Pinpoint the cell where the given text exists, returning its (X, Y) midpoint coordinate. 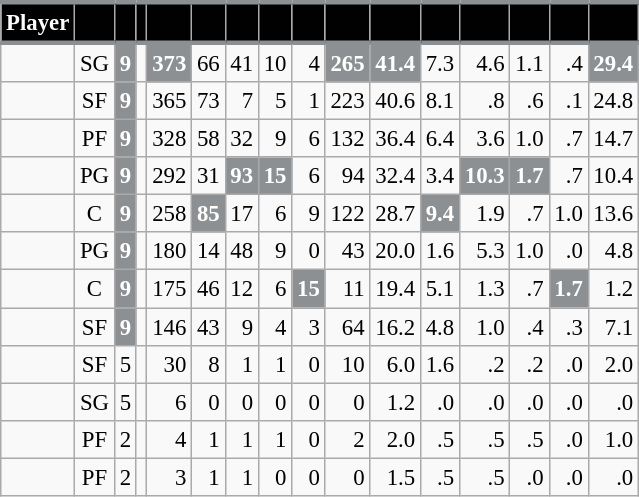
85 (208, 214)
3.6 (484, 139)
365 (170, 101)
14.7 (613, 139)
292 (170, 176)
30 (170, 364)
1.1 (530, 62)
7.1 (613, 327)
6.4 (440, 139)
94 (348, 176)
5.1 (440, 289)
11 (348, 289)
41 (242, 62)
328 (170, 139)
373 (170, 62)
31 (208, 176)
32.4 (395, 176)
10.4 (613, 176)
58 (208, 139)
7 (242, 101)
180 (170, 251)
1.3 (484, 289)
.1 (568, 101)
265 (348, 62)
24.8 (613, 101)
146 (170, 327)
64 (348, 327)
20.0 (395, 251)
5.3 (484, 251)
4.6 (484, 62)
16.2 (395, 327)
19.4 (395, 289)
Player (38, 22)
9.4 (440, 214)
73 (208, 101)
223 (348, 101)
40.6 (395, 101)
8.1 (440, 101)
175 (170, 289)
28.7 (395, 214)
10.3 (484, 176)
8 (208, 364)
1.9 (484, 214)
14 (208, 251)
258 (170, 214)
32 (242, 139)
122 (348, 214)
48 (242, 251)
.3 (568, 327)
1.5 (395, 477)
29.4 (613, 62)
.8 (484, 101)
46 (208, 289)
12 (242, 289)
.6 (530, 101)
6.0 (395, 364)
13.6 (613, 214)
7.3 (440, 62)
132 (348, 139)
93 (242, 176)
36.4 (395, 139)
66 (208, 62)
41.4 (395, 62)
3.4 (440, 176)
17 (242, 214)
